Detect which cell encompasses the target text, then output its (x, y) center coordinate. 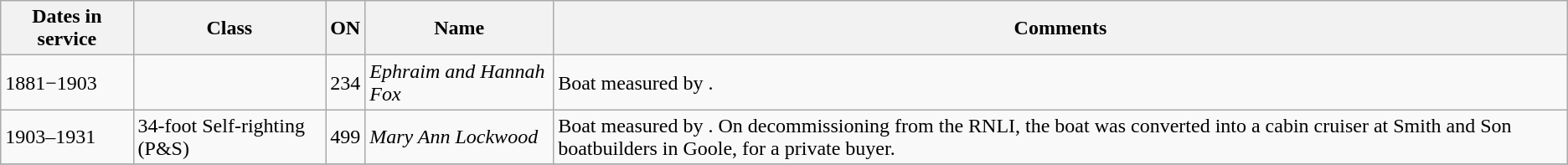
Mary Ann Lockwood (459, 137)
Name (459, 28)
ON (345, 28)
Ephraim and Hannah Fox (459, 82)
499 (345, 137)
34-foot Self-righting (P&S) (230, 137)
Boat measured by . (1060, 82)
234 (345, 82)
1903–1931 (67, 137)
Dates in service (67, 28)
1881−1903 (67, 82)
Comments (1060, 28)
Class (230, 28)
